Identify which cell holds the provided text, then report its [X, Y] central coordinate. 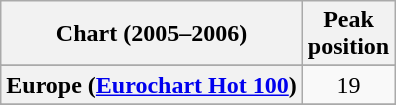
Europe (Eurochart Hot 100) [152, 85]
Chart (2005–2006) [152, 34]
19 [348, 85]
Peakposition [348, 34]
